Capture the cell that displays the provided text and extract its [x, y] central coordinate. 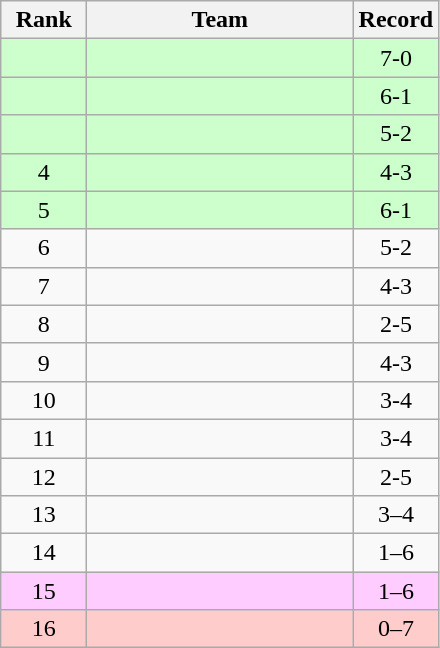
0–7 [396, 629]
10 [44, 400]
16 [44, 629]
9 [44, 362]
7 [44, 286]
12 [44, 477]
14 [44, 553]
13 [44, 515]
7-0 [396, 58]
Team [220, 20]
15 [44, 591]
11 [44, 438]
3–4 [396, 515]
8 [44, 324]
5 [44, 210]
Rank [44, 20]
6 [44, 248]
Record [396, 20]
4 [44, 172]
